From the cell containing the given text, extract its center point as (X, Y) coordinate. 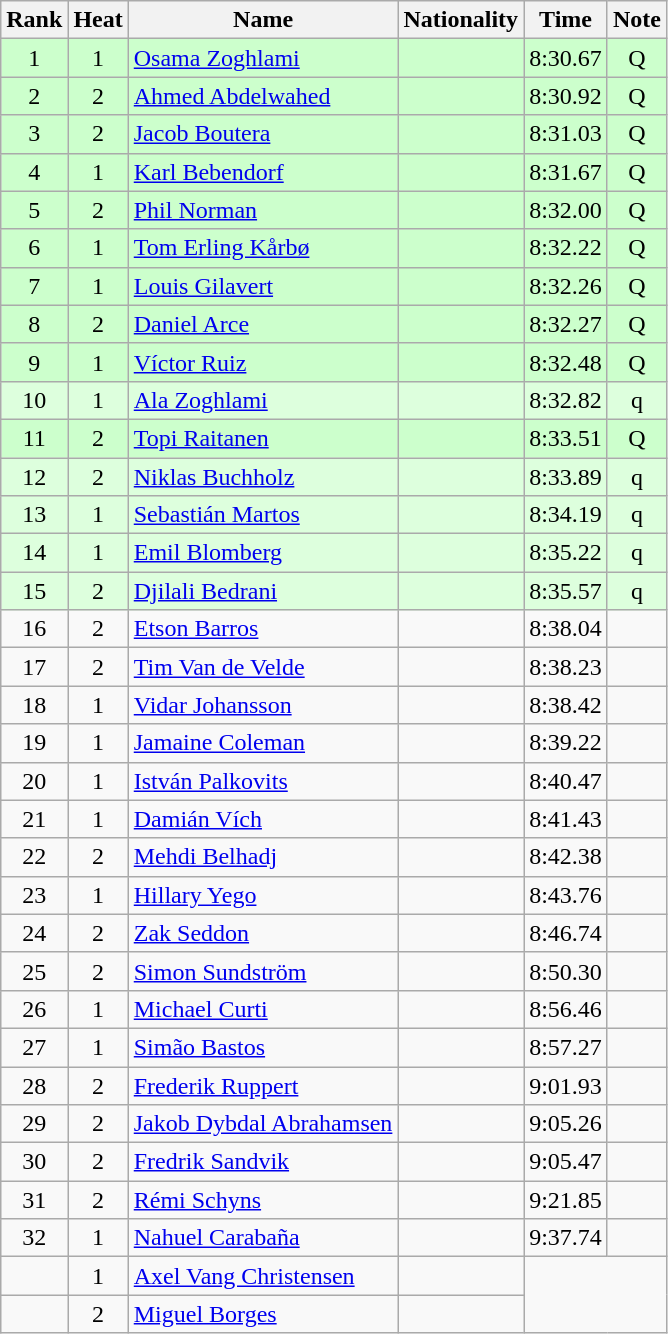
Note (636, 20)
8:41.43 (566, 819)
István Palkovits (263, 781)
8:50.30 (566, 971)
Axel Vang Christensen (263, 1276)
Simão Bastos (263, 1047)
22 (34, 857)
Emil Blomberg (263, 553)
Víctor Ruiz (263, 362)
Jakob Dybdal Abrahamsen (263, 1124)
10 (34, 400)
8:34.19 (566, 515)
8:35.22 (566, 553)
9:21.85 (566, 1200)
32 (34, 1238)
19 (34, 743)
8:32.22 (566, 248)
Djilali Bedrani (263, 591)
Tim Van de Velde (263, 667)
Ahmed Abdelwahed (263, 96)
8:43.76 (566, 895)
8:38.04 (566, 629)
8:32.26 (566, 286)
Louis Gilavert (263, 286)
21 (34, 819)
30 (34, 1162)
Fredrik Sandvik (263, 1162)
9:01.93 (566, 1085)
18 (34, 705)
25 (34, 971)
28 (34, 1085)
9:05.47 (566, 1162)
Michael Curti (263, 1009)
8:31.03 (566, 134)
8:32.27 (566, 324)
8:30.67 (566, 58)
Etson Barros (263, 629)
6 (34, 248)
8:40.47 (566, 781)
11 (34, 438)
Daniel Arce (263, 324)
12 (34, 477)
9 (34, 362)
Tom Erling Kårbø (263, 248)
5 (34, 210)
Rank (34, 20)
Nationality (461, 20)
20 (34, 781)
9:05.26 (566, 1124)
Time (566, 20)
8:35.57 (566, 591)
13 (34, 515)
8:38.23 (566, 667)
8:56.46 (566, 1009)
8:32.82 (566, 400)
8:38.42 (566, 705)
8:57.27 (566, 1047)
Vidar Johansson (263, 705)
8:30.92 (566, 96)
Ala Zoghlami (263, 400)
Osama Zoghlami (263, 58)
Nahuel Carabaña (263, 1238)
14 (34, 553)
4 (34, 172)
Name (263, 20)
23 (34, 895)
8:39.22 (566, 743)
Zak Seddon (263, 933)
29 (34, 1124)
31 (34, 1200)
15 (34, 591)
Karl Bebendorf (263, 172)
16 (34, 629)
8:31.67 (566, 172)
Phil Norman (263, 210)
8 (34, 324)
8:42.38 (566, 857)
8:33.89 (566, 477)
Topi Raitanen (263, 438)
Damián Vích (263, 819)
Heat (98, 20)
Mehdi Belhadj (263, 857)
8:32.00 (566, 210)
Jamaine Coleman (263, 743)
24 (34, 933)
26 (34, 1009)
Sebastián Martos (263, 515)
Frederik Ruppert (263, 1085)
Simon Sundström (263, 971)
17 (34, 667)
3 (34, 134)
Jacob Boutera (263, 134)
7 (34, 286)
27 (34, 1047)
Miguel Borges (263, 1314)
Niklas Buchholz (263, 477)
9:37.74 (566, 1238)
Rémi Schyns (263, 1200)
8:32.48 (566, 362)
Hillary Yego (263, 895)
8:46.74 (566, 933)
8:33.51 (566, 438)
